Scan for the cell matching the given text and deliver its (x, y) coordinate at center. 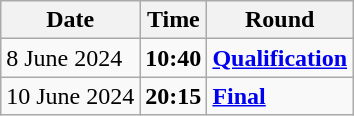
Qualification (280, 58)
Date (70, 20)
Time (174, 20)
20:15 (174, 96)
10:40 (174, 58)
10 June 2024 (70, 96)
8 June 2024 (70, 58)
Round (280, 20)
Final (280, 96)
